Detect which cell encompasses the target text, then output its [x, y] center coordinate. 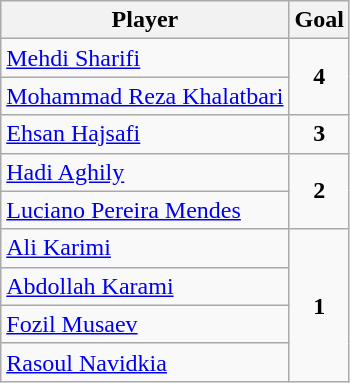
4 [319, 77]
Fozil Musaev [145, 324]
Mehdi Sharifi [145, 58]
3 [319, 134]
1 [319, 305]
Player [145, 20]
Mohammad Reza Khalatbari [145, 96]
Abdollah Karami [145, 286]
2 [319, 191]
Luciano Pereira Mendes [145, 210]
Rasoul Navidkia [145, 362]
Goal [319, 20]
Ehsan Hajsafi [145, 134]
Ali Karimi [145, 248]
Hadi Aghily [145, 172]
